Output the [x, y] coordinate of the center of the cell containing the given text.  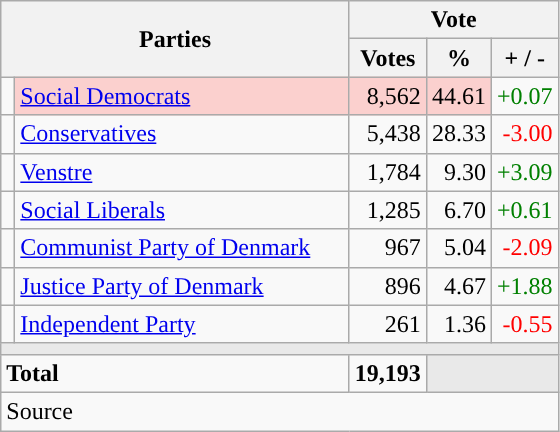
6.70 [458, 210]
Vote [454, 20]
967 [388, 248]
Social Liberals [182, 210]
-3.00 [524, 134]
+1.88 [524, 286]
+0.07 [524, 96]
+0.61 [524, 210]
896 [388, 286]
28.33 [458, 134]
Conservatives [182, 134]
-2.09 [524, 248]
-0.55 [524, 324]
Social Democrats [182, 96]
Justice Party of Denmark [182, 286]
Source [280, 411]
Votes [388, 58]
19,193 [388, 373]
Venstre [182, 172]
+3.09 [524, 172]
9.30 [458, 172]
261 [388, 324]
1.36 [458, 324]
5.04 [458, 248]
4.67 [458, 286]
8,562 [388, 96]
Parties [176, 39]
+ / - [524, 58]
1,784 [388, 172]
Communist Party of Denmark [182, 248]
44.61 [458, 96]
% [458, 58]
Independent Party [182, 324]
5,438 [388, 134]
1,285 [388, 210]
Total [176, 373]
